Return the (x, y) coordinate for the center point of the cell that contains the specified text.  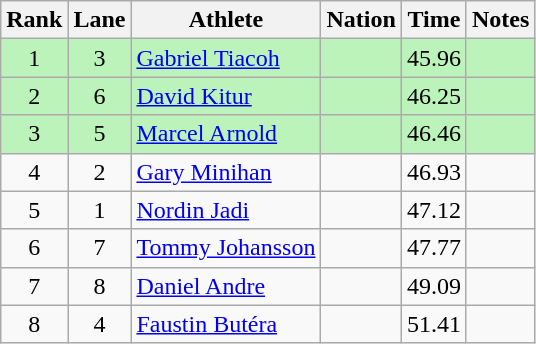
Notes (500, 20)
Tommy Johansson (226, 248)
49.09 (434, 286)
Time (434, 20)
46.25 (434, 96)
Faustin Butéra (226, 324)
45.96 (434, 58)
Gabriel Tiacoh (226, 58)
Athlete (226, 20)
Daniel Andre (226, 286)
Marcel Arnold (226, 134)
Gary Minihan (226, 172)
51.41 (434, 324)
47.12 (434, 210)
46.46 (434, 134)
46.93 (434, 172)
Lane (100, 20)
Nation (361, 20)
Rank (34, 20)
47.77 (434, 248)
Nordin Jadi (226, 210)
David Kitur (226, 96)
